From the cell containing the given text, extract its center point as (x, y) coordinate. 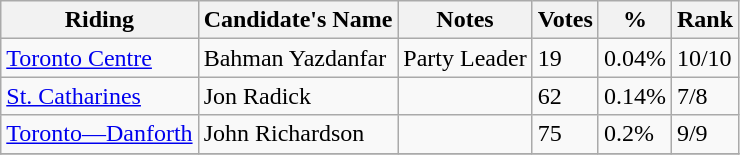
0.2% (634, 134)
Jon Radick (298, 96)
10/10 (704, 58)
7/8 (704, 96)
Votes (565, 20)
Toronto—Danforth (100, 134)
9/9 (704, 134)
Notes (465, 20)
0.14% (634, 96)
St. Catharines (100, 96)
75 (565, 134)
% (634, 20)
Bahman Yazdanfar (298, 58)
62 (565, 96)
John Richardson (298, 134)
0.04% (634, 58)
Rank (704, 20)
19 (565, 58)
Party Leader (465, 58)
Riding (100, 20)
Candidate's Name (298, 20)
Toronto Centre (100, 58)
